Output the [X, Y] coordinate of the center of the cell containing the given text.  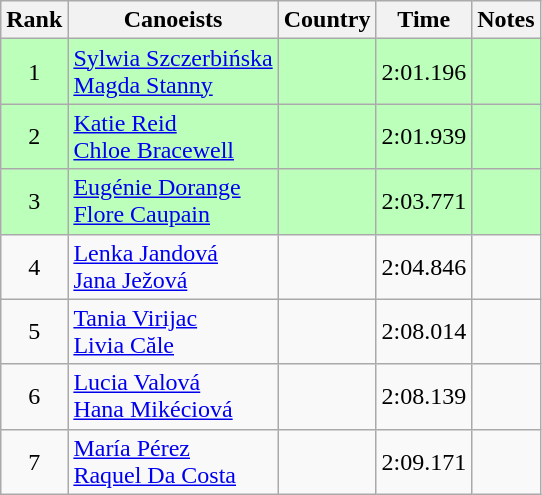
6 [34, 396]
5 [34, 332]
Country [327, 20]
3 [34, 202]
2:08.139 [424, 396]
Time [424, 20]
7 [34, 462]
Eugénie DorangeFlore Caupain [173, 202]
2:01.939 [424, 136]
2:09.171 [424, 462]
1 [34, 72]
María PérezRaquel Da Costa [173, 462]
2:03.771 [424, 202]
Katie ReidChloe Bracewell [173, 136]
Lucia ValováHana Mikéciová [173, 396]
Canoeists [173, 20]
Lenka JandováJana Ježová [173, 266]
2:01.196 [424, 72]
Sylwia SzczerbińskaMagda Stanny [173, 72]
Notes [506, 20]
4 [34, 266]
2 [34, 136]
Tania VirijacLivia Căle [173, 332]
Rank [34, 20]
2:08.014 [424, 332]
2:04.846 [424, 266]
